Pinpoint the cell where the given text exists, returning its (X, Y) midpoint coordinate. 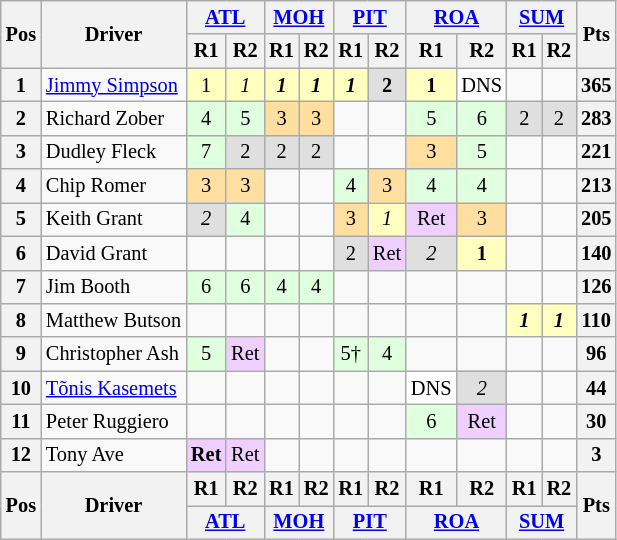
Jim Booth (114, 287)
Christopher Ash (114, 354)
Keith Grant (114, 219)
44 (596, 388)
110 (596, 320)
12 (21, 455)
Tony Ave (114, 455)
365 (596, 85)
30 (596, 421)
Tõnis Kasemets (114, 388)
Peter Ruggiero (114, 421)
8 (21, 320)
Jimmy Simpson (114, 85)
221 (596, 152)
126 (596, 287)
Dudley Fleck (114, 152)
96 (596, 354)
11 (21, 421)
Chip Romer (114, 186)
205 (596, 219)
10 (21, 388)
283 (596, 118)
140 (596, 253)
9 (21, 354)
David Grant (114, 253)
5† (350, 354)
Matthew Butson (114, 320)
Richard Zober (114, 118)
213 (596, 186)
